Scan for the cell matching the given text and deliver its (X, Y) coordinate at center. 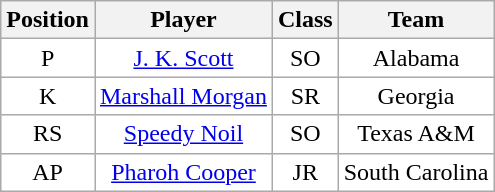
SR (305, 96)
Marshall Morgan (183, 96)
Position (48, 20)
Texas A&M (416, 134)
Team (416, 20)
AP (48, 172)
Player (183, 20)
Georgia (416, 96)
RS (48, 134)
Class (305, 20)
P (48, 58)
JR (305, 172)
J. K. Scott (183, 58)
K (48, 96)
Alabama (416, 58)
South Carolina (416, 172)
Speedy Noil (183, 134)
Pharoh Cooper (183, 172)
